Provide the (X, Y) coordinate of the cell's center where the given text is located.  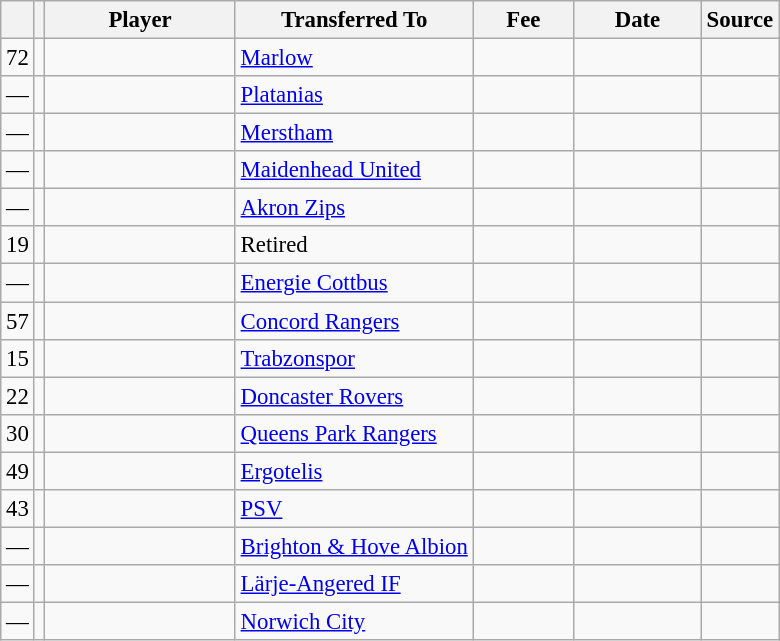
Maidenhead United (354, 170)
22 (18, 396)
Akron Zips (354, 208)
Concord Rangers (354, 321)
57 (18, 321)
72 (18, 58)
Energie Cottbus (354, 283)
Merstham (354, 133)
19 (18, 245)
43 (18, 509)
Date (638, 20)
30 (18, 433)
Source (740, 20)
49 (18, 471)
PSV (354, 509)
Brighton & Hove Albion (354, 546)
Transferred To (354, 20)
15 (18, 358)
Fee (524, 20)
Trabzonspor (354, 358)
Lärje-Angered IF (354, 584)
Doncaster Rovers (354, 396)
Player (140, 20)
Ergotelis (354, 471)
Queens Park Rangers (354, 433)
Marlow (354, 58)
Norwich City (354, 621)
Platanias (354, 95)
Retired (354, 245)
